Detect which cell encompasses the target text, then output its (x, y) center coordinate. 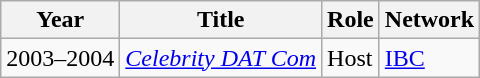
Celebrity DAT Com (221, 58)
2003–2004 (60, 58)
Network (429, 20)
IBC (429, 58)
Host (351, 58)
Year (60, 20)
Title (221, 20)
Role (351, 20)
